Output the (x, y) coordinate of the center of the cell containing the given text.  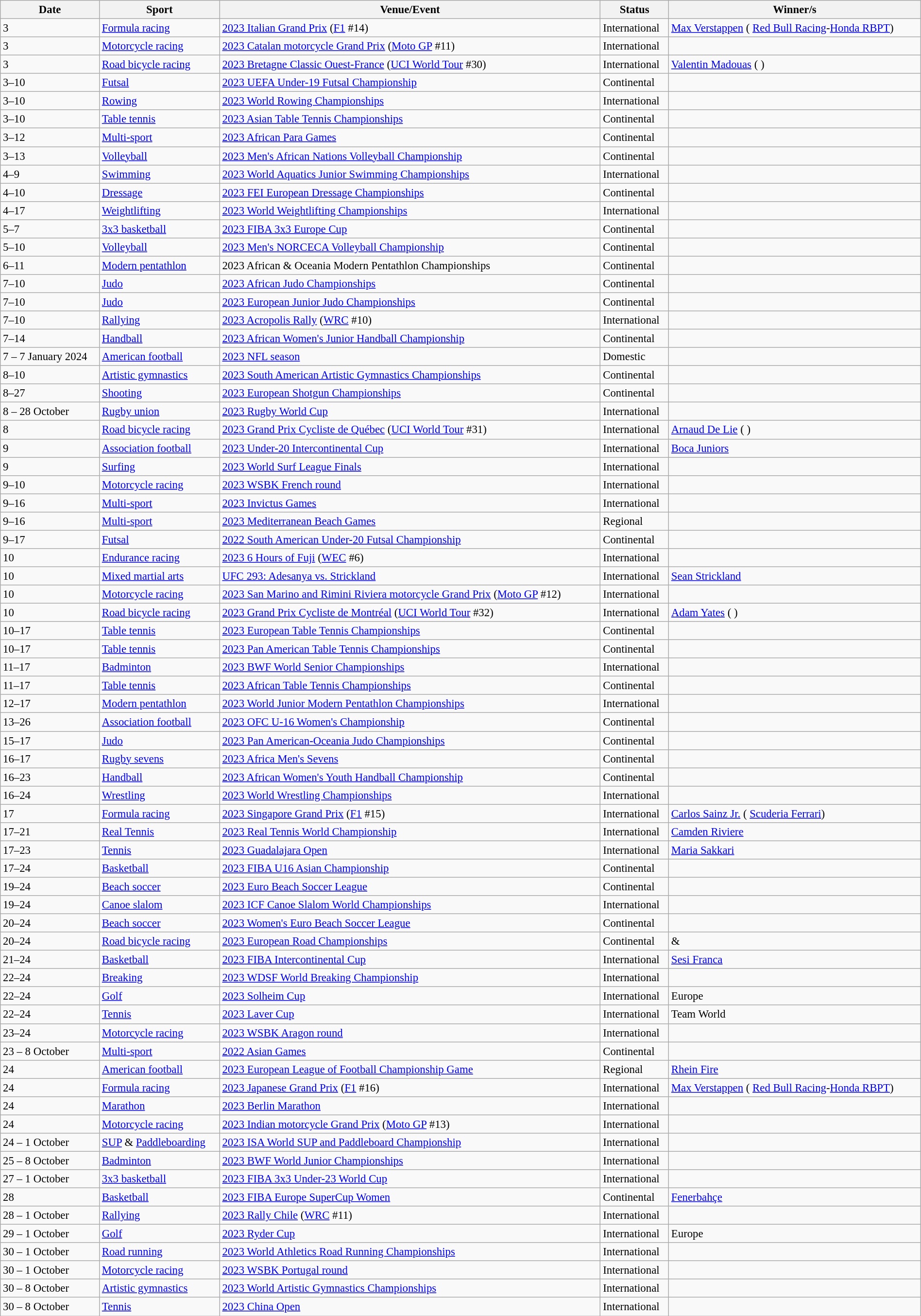
2023 World Weightlifting Championships (410, 210)
2023 World Aquatics Junior Swimming Championships (410, 174)
Surfing (159, 467)
8 – 28 October (50, 412)
Swimming (159, 174)
2023 Acropolis Rally (WRC #10) (410, 320)
Mixed martial arts (159, 576)
2023 WSBK French round (410, 485)
Wrestling (159, 795)
Sport (159, 10)
9–10 (50, 485)
16–23 (50, 777)
2023 WSBK Aragon round (410, 1033)
Carlos Sainz Jr. ( Scuderia Ferrari) (795, 814)
2023 Singapore Grand Prix (F1 #15) (410, 814)
2023 South American Artistic Gymnastics Championships (410, 375)
2023 Catalan motorcycle Grand Prix (Moto GP #11) (410, 46)
15–17 (50, 741)
2023 Solheim Cup (410, 996)
2023 Euro Beach Soccer League (410, 886)
2023 FIBA Europe SuperCup Women (410, 1197)
Weightlifting (159, 210)
23 – 8 October (50, 1051)
2023 Women's Euro Beach Soccer League (410, 923)
2023 WDSF World Breaking Championship (410, 978)
Rugby union (159, 412)
2023 ICF Canoe Slalom World Championships (410, 905)
2023 World Wrestling Championships (410, 795)
Shooting (159, 393)
5–7 (50, 229)
Real Tennis (159, 832)
Adam Yates ( ) (795, 613)
2023 World Artistic Gymnastics Championships (410, 1288)
2023 Asian Table Tennis Championships (410, 119)
2023 Rugby World Cup (410, 412)
2023 Bretagne Classic Ouest-France (UCI World Tour #30) (410, 65)
2023 European Shotgun Championships (410, 393)
Camden Riviere (795, 832)
2023 African Judo Championships (410, 284)
2023 European Table Tennis Championships (410, 631)
17 (50, 814)
2023 Guadalajara Open (410, 850)
2023 Men's African Nations Volleyball Championship (410, 156)
UFC 293: Adesanya vs. Strickland (410, 576)
9–17 (50, 539)
Venue/Event (410, 10)
27 – 1 October (50, 1179)
Arnaud De Lie ( ) (795, 430)
2023 Under-20 Intercontinental Cup (410, 448)
2023 African Women's Junior Handball Championship (410, 339)
Fenerbahçe (795, 1197)
Marathon (159, 1106)
2023 Grand Prix Cycliste de Montréal (UCI World Tour #32) (410, 613)
Dressage (159, 192)
2023 UEFA Under-19 Futsal Championship (410, 83)
2023 Indian motorcycle Grand Prix (Moto GP #13) (410, 1124)
7–14 (50, 339)
2022 South American Under-20 Futsal Championship (410, 539)
6–11 (50, 265)
25 – 8 October (50, 1160)
8–27 (50, 393)
2023 European Junior Judo Championships (410, 302)
2023 San Marino and Rimini Riviera motorcycle Grand Prix (Moto GP #12) (410, 594)
2023 WSBK Portugal round (410, 1270)
16–17 (50, 759)
2023 Africa Men's Sevens (410, 759)
17–23 (50, 850)
2023 OFC U-16 Women's Championship (410, 722)
2023 Ryder Cup (410, 1234)
Winner/s (795, 10)
2023 World Surf League Finals (410, 467)
17–21 (50, 832)
2023 African Para Games (410, 138)
2023 China Open (410, 1307)
21–24 (50, 960)
2023 Invictus Games (410, 503)
Rhein Fire (795, 1069)
5–10 (50, 247)
3–12 (50, 138)
23–24 (50, 1033)
Domestic (634, 357)
2023 Mediterranean Beach Games (410, 521)
7 – 7 January 2024 (50, 357)
SUP & Paddleboarding (159, 1143)
4–10 (50, 192)
2023 African & Oceania Modern Pentathlon Championships (410, 265)
2023 Berlin Marathon (410, 1106)
2023 Japanese Grand Prix (F1 #16) (410, 1088)
12–17 (50, 704)
Maria Sakkari (795, 850)
2023 Real Tennis World Championship (410, 832)
24 – 1 October (50, 1143)
Sesi Franca (795, 960)
2023 European League of Football Championship Game (410, 1069)
Rugby sevens (159, 759)
2023 World Junior Modern Pentathlon Championships (410, 704)
2023 NFL season (410, 357)
2023 World Rowing Championships (410, 101)
28 – 1 October (50, 1215)
2023 FEI European Dressage Championships (410, 192)
2023 Laver Cup (410, 1015)
8–10 (50, 375)
16–24 (50, 795)
Date (50, 10)
2022 Asian Games (410, 1051)
8 (50, 430)
17–24 (50, 868)
2023 Pan American Table Tennis Championships (410, 649)
Rowing (159, 101)
2023 ISA World SUP and Paddleboard Championship (410, 1143)
Canoe slalom (159, 905)
2023 World Athletics Road Running Championships (410, 1252)
2023 African Table Tennis Championships (410, 686)
28 (50, 1197)
2023 BWF World Senior Championships (410, 667)
Status (634, 10)
4–9 (50, 174)
Sean Strickland (795, 576)
2023 Rally Chile (WRC #11) (410, 1215)
Breaking (159, 978)
2023 FIBA 3x3 Under-23 World Cup (410, 1179)
13–26 (50, 722)
3–13 (50, 156)
2023 Italian Grand Prix (F1 #14) (410, 28)
Endurance racing (159, 558)
2023 FIBA 3x3 Europe Cup (410, 229)
4–17 (50, 210)
2023 Men's NORCECA Volleyball Championship (410, 247)
Valentin Madouas ( ) (795, 65)
2023 Grand Prix Cycliste de Québec (UCI World Tour #31) (410, 430)
2023 BWF World Junior Championships (410, 1160)
2023 FIBA U16 Asian Championship (410, 868)
2023 FIBA Intercontinental Cup (410, 960)
& (795, 941)
2023 European Road Championships (410, 941)
Team World (795, 1015)
2023 Pan American-Oceania Judo Championships (410, 741)
2023 6 Hours of Fuji (WEC #6) (410, 558)
Road running (159, 1252)
Boca Juniors (795, 448)
2023 African Women's Youth Handball Championship (410, 777)
29 – 1 October (50, 1234)
